Capture the cell that displays the provided text and extract its (x, y) central coordinate. 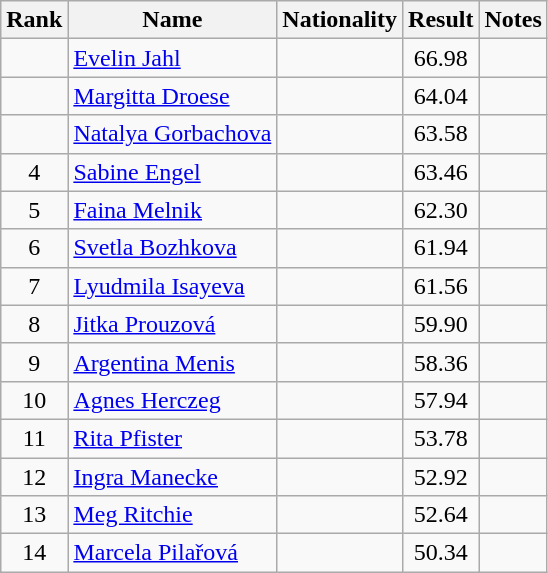
12 (34, 477)
6 (34, 248)
52.64 (441, 515)
64.04 (441, 96)
10 (34, 400)
8 (34, 324)
Jitka Prouzová (172, 324)
7 (34, 286)
Result (441, 20)
Notes (513, 20)
Evelin Jahl (172, 58)
Svetla Bozhkova (172, 248)
57.94 (441, 400)
Faina Melnik (172, 210)
11 (34, 438)
53.78 (441, 438)
14 (34, 553)
58.36 (441, 362)
61.56 (441, 286)
Sabine Engel (172, 172)
Lyudmila Isayeva (172, 286)
9 (34, 362)
52.92 (441, 477)
Meg Ritchie (172, 515)
59.90 (441, 324)
Natalya Gorbachova (172, 134)
63.46 (441, 172)
66.98 (441, 58)
61.94 (441, 248)
Rank (34, 20)
50.34 (441, 553)
63.58 (441, 134)
13 (34, 515)
Name (172, 20)
Nationality (340, 20)
Rita Pfister (172, 438)
Marcela Pilařová (172, 553)
62.30 (441, 210)
Agnes Herczeg (172, 400)
5 (34, 210)
Margitta Droese (172, 96)
Ingra Manecke (172, 477)
Argentina Menis (172, 362)
4 (34, 172)
